Capture the cell that displays the provided text and extract its [x, y] central coordinate. 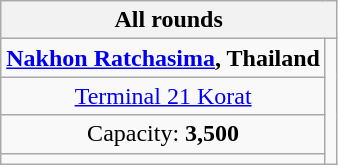
Capacity: 3,500 [164, 134]
Nakhon Ratchasima, Thailand [164, 58]
Terminal 21 Korat [164, 96]
All rounds [169, 20]
